Detect which cell encompasses the target text, then output its [X, Y] center coordinate. 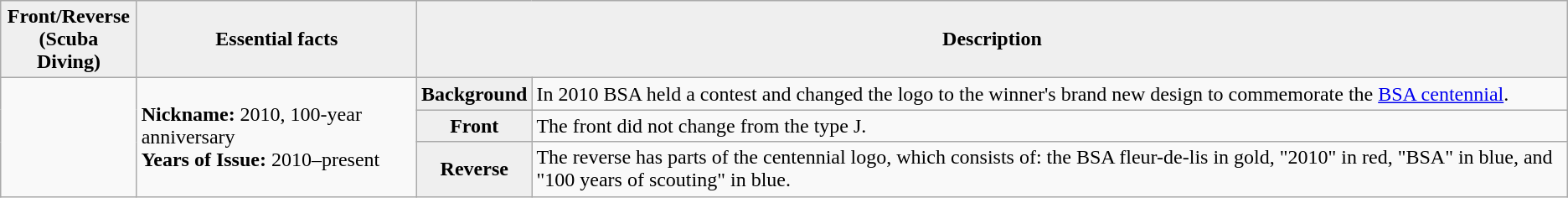
Background [474, 94]
Front/Reverse(Scuba Diving) [69, 39]
Essential facts [276, 39]
Reverse [474, 169]
Description [993, 39]
Nickname: 2010, 100-year anniversary Years of Issue: 2010–present [276, 138]
Front [474, 126]
The front did not change from the type J. [1050, 126]
In 2010 BSA held a contest and changed the logo to the winner's brand new design to commemorate the BSA centennial. [1050, 94]
